Provide the [x, y] coordinate of the cell's center where the given text is located.  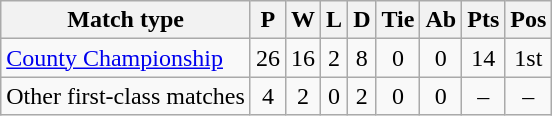
Match type [126, 20]
1st [528, 58]
Pts [484, 20]
Tie [398, 20]
26 [268, 58]
14 [484, 58]
D [362, 20]
W [302, 20]
Pos [528, 20]
County Championship [126, 58]
L [334, 20]
4 [268, 96]
Other first-class matches [126, 96]
Ab [441, 20]
P [268, 20]
8 [362, 58]
16 [302, 58]
